Provide the [X, Y] coordinate of the cell's center where the given text is located.  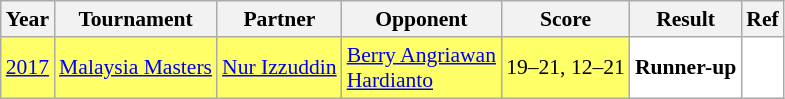
Nur Izzuddin [280, 68]
Score [566, 19]
Runner-up [686, 68]
19–21, 12–21 [566, 68]
Berry Angriawan Hardianto [422, 68]
Tournament [136, 19]
Opponent [422, 19]
Ref [762, 19]
Malaysia Masters [136, 68]
Result [686, 19]
Year [28, 19]
2017 [28, 68]
Partner [280, 19]
